Locate the cell with the specified text and output its [X, Y] center coordinate. 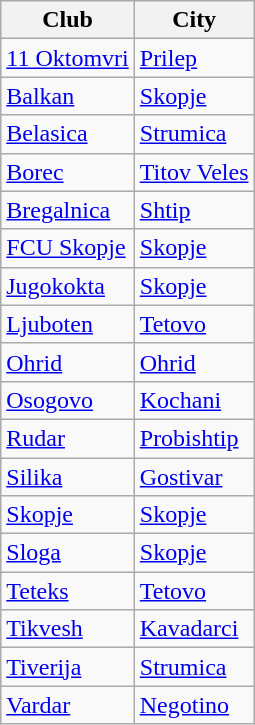
Vardar [68, 705]
Teteks [68, 591]
Titov Veles [194, 172]
Silika [68, 477]
Probishtip [194, 438]
Osogovo [68, 400]
Negotino [194, 705]
Rudar [68, 438]
Gostivar [194, 477]
Kochani [194, 400]
Kavadarci [194, 629]
Sloga [68, 553]
Ljuboten [68, 324]
Bregalnica [68, 210]
Club [68, 20]
Jugokokta [68, 286]
FCU Skopje [68, 248]
Borec [68, 172]
Belasica [68, 134]
Prilep [194, 58]
Balkan [68, 96]
Tikvesh [68, 629]
City [194, 20]
Shtip [194, 210]
11 Oktomvri [68, 58]
Tiverija [68, 667]
